Locate the cell with the specified text and output its [X, Y] center coordinate. 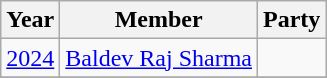
Year [30, 20]
Member [159, 20]
Party [292, 20]
2024 [30, 58]
Baldev Raj Sharma [159, 58]
